Capture the cell that displays the provided text and extract its (x, y) central coordinate. 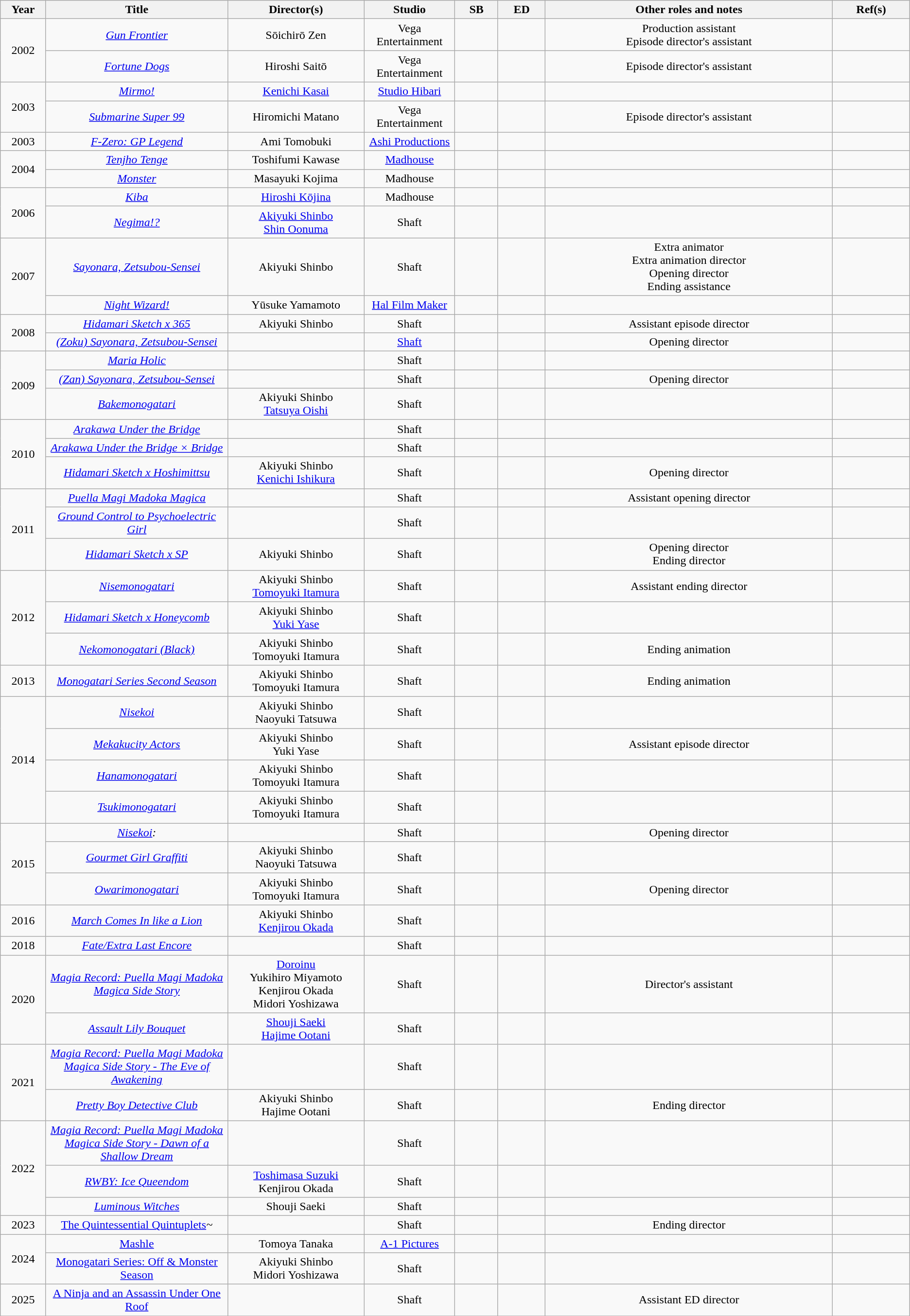
2021 (23, 1083)
Akiyuki ShinboKenjirou Okada (296, 920)
2024 (23, 1260)
Monster (137, 178)
2004 (23, 169)
Toshifumi Kawase (296, 160)
Production assistantEpisode director's assistant (689, 35)
Mirmo! (137, 91)
Tomoya Tanaka (296, 1244)
2009 (23, 386)
Assistant ED director (689, 1300)
Akiyuki Shinbo Midori Yoshizawa (296, 1268)
2010 (23, 454)
Title (137, 10)
The Quintessential Quintuplets~ (137, 1225)
Akiyuki Shinbo Hajime Ootani (296, 1105)
Nisemonogatari (137, 586)
Arakawa Under the Bridge × Bridge (137, 448)
Mashle (137, 1244)
Akiyuki ShinboYuki Yase (296, 617)
2011 (23, 529)
2022 (23, 1168)
Hidamari Sketch x 365 (137, 323)
Toshimasa SuzukiKenjirou Okada (296, 1181)
Hidamari Sketch x Hoshimittsu (137, 472)
2008 (23, 332)
Magia Record: Puella Magi Madoka Magica Side Story (137, 984)
Hal Film Maker (409, 305)
Akiyuki Shinbo Yuki Yase (296, 744)
Sōichirō Zen (296, 35)
Akiyuki ShinboTatsuya Oishi (296, 404)
SB (476, 10)
Kiba (137, 197)
Puella Magi Madoka Magica (137, 498)
Hiromichi Matano (296, 117)
March Comes In like a Lion (137, 920)
Gun Frontier (137, 35)
2015 (23, 864)
Fate/Extra Last Encore (137, 946)
Luminous Witches (137, 1206)
2025 (23, 1300)
Hidamari Sketch x Honeycomb (137, 617)
Night Wizard! (137, 305)
Director's assistant (689, 984)
Ground Control to Psychoelectric Girl (137, 523)
Magia Record: Puella Magi Madoka Magica Side Story - Dawn of a Shallow Dream (137, 1143)
2007 (23, 276)
Extra animatorExtra animation directorOpening directorEnding assistance (689, 266)
Masayuki Kojima (296, 178)
Hidamari Sketch x SP (137, 554)
F-Zero: GP Legend (137, 141)
Year (23, 10)
2018 (23, 946)
Submarine Super 99 (137, 117)
Assistant opening director (689, 498)
Owarimonogatari (137, 889)
2020 (23, 1000)
2023 (23, 1225)
2006 (23, 213)
2014 (23, 760)
Studio Hibari (409, 91)
Monogatari Series: Off & Monster Season (137, 1268)
Director(s) (296, 10)
Magia Record: Puella Magi Madoka Magica Side Story - The Eve of Awakening (137, 1067)
Monogatari Series Second Season (137, 680)
A Ninja and an Assassin Under One Roof (137, 1300)
Hiroshi Kōjina (296, 197)
Other roles and notes (689, 10)
Assault Lily Bouquet (137, 1028)
RWBY: Ice Queendom (137, 1181)
Doroinu Yukihiro MiyamotoKenjirou OkadaMidori Yoshizawa (296, 984)
Arakawa Under the Bridge (137, 429)
Shouji SaekiHajime Ootani (296, 1028)
(Zan) Sayonara, Zetsubou-Sensei (137, 379)
Ashi Productions (409, 141)
Fortune Dogs (137, 66)
Nisekoi (137, 712)
Studio (409, 10)
2013 (23, 680)
Ami Tomobuki (296, 141)
Negima!? (137, 222)
Akiyuki ShinboTomoyuki Itamura (296, 586)
ED (521, 10)
Assistant ending director (689, 586)
Hanamonogatari (137, 776)
Hiroshi Saitō (296, 66)
Tenjho Tenge (137, 160)
Akiyuki ShinboShin Oonuma (296, 222)
Gourmet Girl Graffiti (137, 857)
Maria Holic (137, 361)
2002 (23, 51)
Pretty Boy Detective Club (137, 1105)
Sayonara, Zetsubou-Sensei (137, 266)
Akiyuki ShinboKenichi Ishikura (296, 472)
(Zoku) Sayonara, Zetsubou-Sensei (137, 342)
2016 (23, 920)
Yūsuke Yamamoto (296, 305)
Shouji Saeki (296, 1206)
Tsukimonogatari (137, 808)
Bakemonogatari (137, 404)
Ref(s) (871, 10)
2012 (23, 617)
Mekakucity Actors (137, 744)
A-1 Pictures (409, 1244)
Nisekoi: (137, 832)
Kenichi Kasai (296, 91)
Nekomonogatari (Black) (137, 649)
Opening directorEnding director (689, 554)
